Return (X, Y) of the center of cell containing provided text 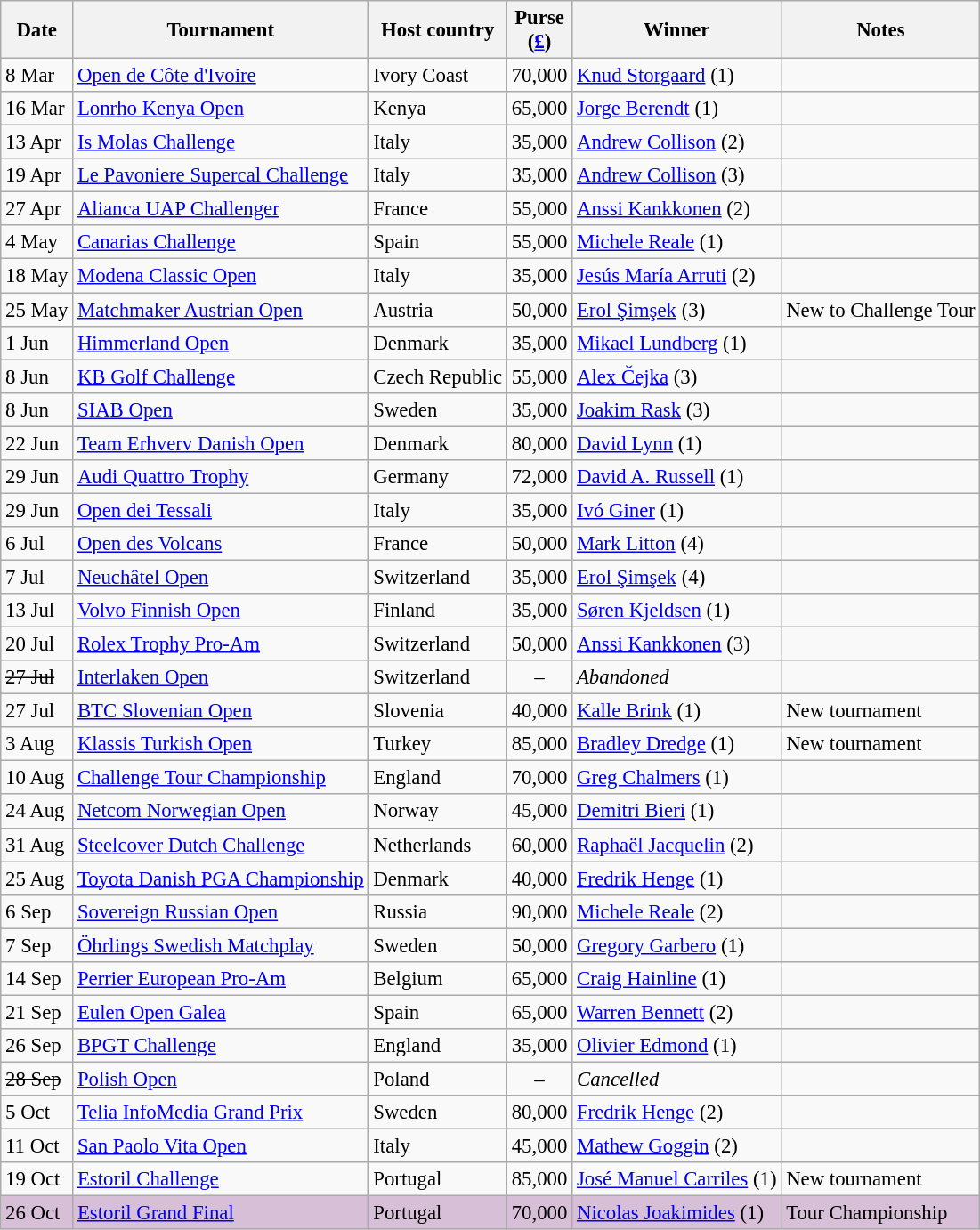
72,000 (539, 477)
Host country (438, 30)
Raphaël Jacquelin (2) (676, 845)
Himmerland Open (221, 343)
31 Aug (37, 845)
David Lynn (1) (676, 443)
Purse(£) (539, 30)
Perrier European Pro-Am (221, 979)
Kalle Brink (1) (676, 711)
KB Golf Challenge (221, 376)
7 Sep (37, 945)
Demitri Bieri (1) (676, 812)
Telia InfoMedia Grand Prix (221, 1113)
Russia (438, 911)
Olivier Edmond (1) (676, 1046)
Open dei Tessali (221, 510)
Ivó Giner (1) (676, 510)
90,000 (539, 911)
Austria (438, 310)
16 Mar (37, 109)
19 Apr (37, 175)
Knud Storgaard (1) (676, 76)
Canarias Challenge (221, 243)
20 Jul (37, 644)
Anssi Kankkonen (2) (676, 209)
Is Molas Challenge (221, 142)
Kenya (438, 109)
25 Aug (37, 878)
28 Sep (37, 1079)
18 May (37, 276)
Fredrik Henge (2) (676, 1113)
26 Sep (37, 1046)
13 Apr (37, 142)
Open de Côte d'Ivoire (221, 76)
Michele Reale (1) (676, 243)
Cancelled (676, 1079)
Abandoned (676, 677)
Tour Championship (881, 1213)
SIAB Open (221, 409)
Czech Republic (438, 376)
Turkey (438, 744)
Fredrik Henge (1) (676, 878)
Tournament (221, 30)
21 Sep (37, 1012)
Estoril Challenge (221, 1179)
Alex Čejka (3) (676, 376)
6 Jul (37, 544)
Erol Şimşek (3) (676, 310)
Jesús María Arruti (2) (676, 276)
22 Jun (37, 443)
Jorge Berendt (1) (676, 109)
Mathew Goggin (2) (676, 1146)
Belgium (438, 979)
Warren Bennett (2) (676, 1012)
10 Aug (37, 778)
Winner (676, 30)
60,000 (539, 845)
BTC Slovenian Open (221, 711)
5 Oct (37, 1113)
Ivory Coast (438, 76)
Rolex Trophy Pro-Am (221, 644)
Mark Litton (4) (676, 544)
27 Apr (37, 209)
Joakim Rask (3) (676, 409)
24 Aug (37, 812)
Toyota Danish PGA Championship (221, 878)
Team Erhverv Danish Open (221, 443)
Öhrlings Swedish Matchplay (221, 945)
Notes (881, 30)
Audi Quattro Trophy (221, 477)
Sovereign Russian Open (221, 911)
Søren Kjeldsen (1) (676, 611)
Greg Chalmers (1) (676, 778)
Nicolas Joakimides (1) (676, 1213)
BPGT Challenge (221, 1046)
Le Pavoniere Supercal Challenge (221, 175)
Bradley Dredge (1) (676, 744)
7 Jul (37, 577)
Slovenia (438, 711)
Alianca UAP Challenger (221, 209)
Gregory Garbero (1) (676, 945)
New to Challenge Tour (881, 310)
Finland (438, 611)
Andrew Collison (2) (676, 142)
Estoril Grand Final (221, 1213)
3 Aug (37, 744)
Germany (438, 477)
David A. Russell (1) (676, 477)
Mikael Lundberg (1) (676, 343)
11 Oct (37, 1146)
Netherlands (438, 845)
José Manuel Carriles (1) (676, 1179)
Challenge Tour Championship (221, 778)
Klassis Turkish Open (221, 744)
Polish Open (221, 1079)
Michele Reale (2) (676, 911)
Andrew Collison (3) (676, 175)
26 Oct (37, 1213)
Open des Volcans (221, 544)
Date (37, 30)
25 May (37, 310)
Netcom Norwegian Open (221, 812)
Neuchâtel Open (221, 577)
14 Sep (37, 979)
Anssi Kankkonen (3) (676, 644)
Poland (438, 1079)
Lonrho Kenya Open (221, 109)
Steelcover Dutch Challenge (221, 845)
6 Sep (37, 911)
4 May (37, 243)
Craig Hainline (1) (676, 979)
Interlaken Open (221, 677)
Modena Classic Open (221, 276)
Erol Şimşek (4) (676, 577)
Volvo Finnish Open (221, 611)
Norway (438, 812)
Eulen Open Galea (221, 1012)
Matchmaker Austrian Open (221, 310)
13 Jul (37, 611)
1 Jun (37, 343)
8 Mar (37, 76)
19 Oct (37, 1179)
San Paolo Vita Open (221, 1146)
